Determine the [X, Y] coordinate at the center of the cell enclosing the given text.  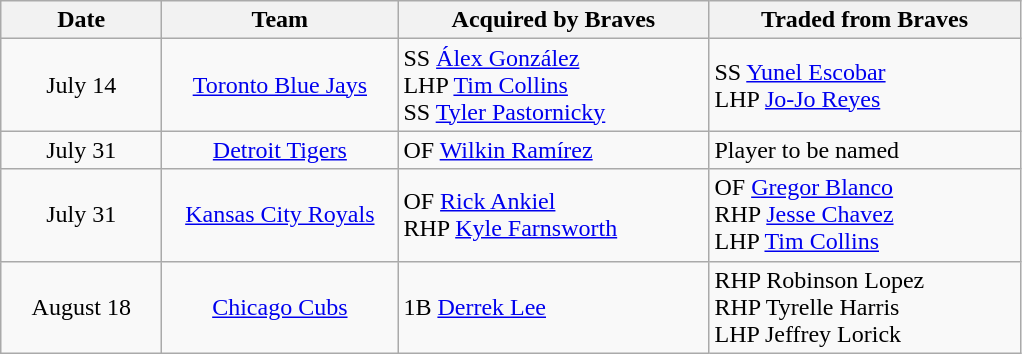
Chicago Cubs [280, 307]
Traded from Braves [864, 20]
SS Yunel Escobar LHP Jo-Jo Reyes [864, 85]
Toronto Blue Jays [280, 85]
Player to be named [864, 150]
RHP Robinson Lopez RHP Tyrelle HarrisLHP Jeffrey Lorick [864, 307]
OF Rick AnkielRHP Kyle Farnsworth [554, 215]
August 18 [82, 307]
Team [280, 20]
OF Wilkin Ramírez [554, 150]
July 14 [82, 85]
1B Derrek Lee [554, 307]
Detroit Tigers [280, 150]
Date [82, 20]
Kansas City Royals [280, 215]
OF Gregor BlancoRHP Jesse ChavezLHP Tim Collins [864, 215]
SS Álex GonzálezLHP Tim CollinsSS Tyler Pastornicky [554, 85]
Acquired by Braves [554, 20]
